Return [X, Y] of the center of cell containing provided text 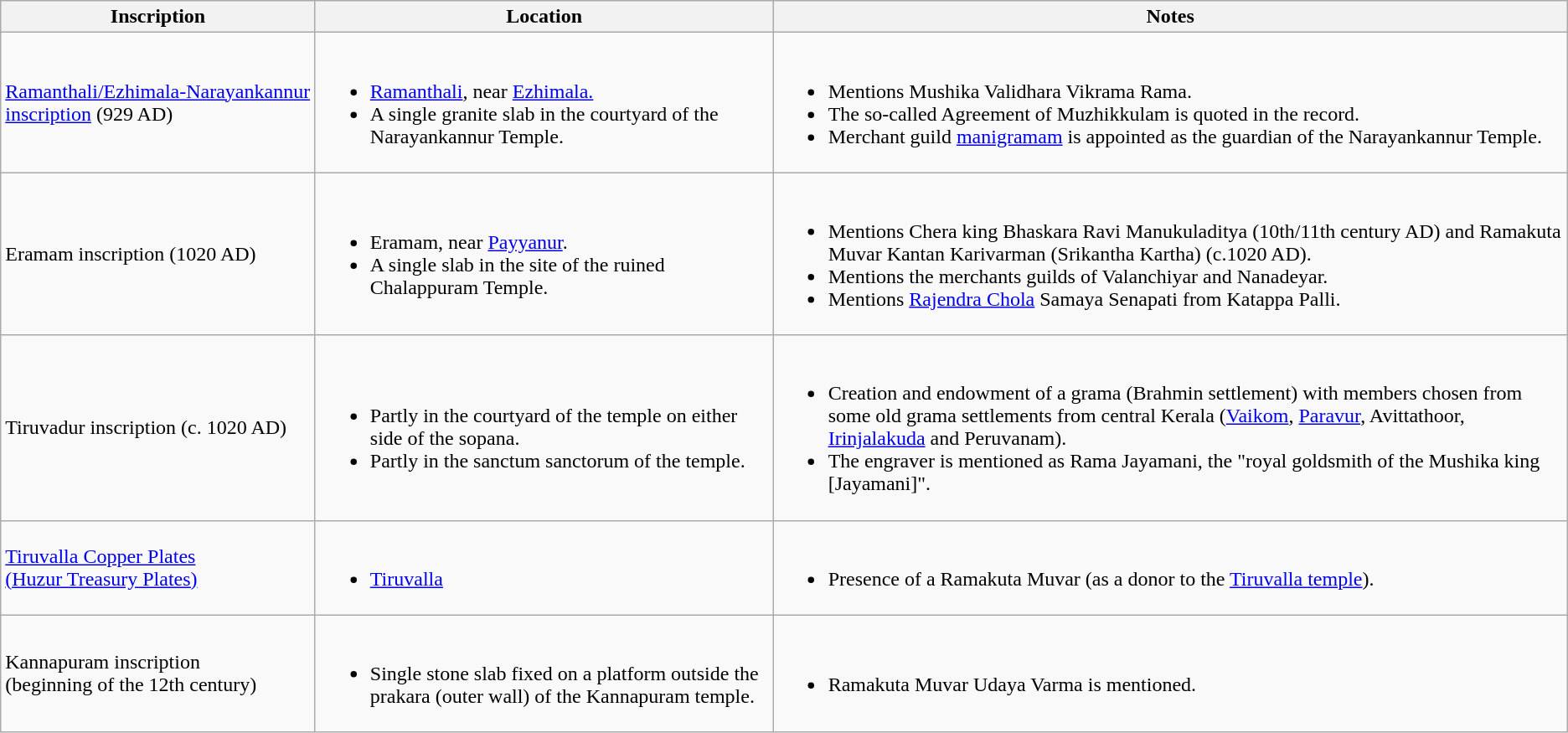
Tiruvalla Copper Plates(Huzur Treasury Plates) [158, 568]
Single stone slab fixed on a platform outside the prakara (outer wall) of the Kannapuram temple. [544, 674]
Kannapuram inscription(beginning of the 12th century) [158, 674]
Tiruvalla [544, 568]
Eramam inscription (1020 AD) [158, 254]
Location [544, 17]
Eramam, near Payyanur.A single slab in the site of the ruined Chalappuram Temple. [544, 254]
Ramanthali, near Ezhimala.A single granite slab in the courtyard of the Narayankannur Temple. [544, 102]
Notes [1170, 17]
Presence of a Ramakuta Muvar (as a donor to the Tiruvalla temple). [1170, 568]
Tiruvadur inscription (c. 1020 AD) [158, 427]
Ramakuta Muvar Udaya Varma is mentioned. [1170, 674]
Ramanthali/Ezhimala-Narayankannur inscription (929 AD) [158, 102]
Partly in the courtyard of the temple on either side of the sopana.Partly in the sanctum sanctorum of the temple. [544, 427]
Inscription [158, 17]
